Identify which cell holds the provided text, then report its (X, Y) central coordinate. 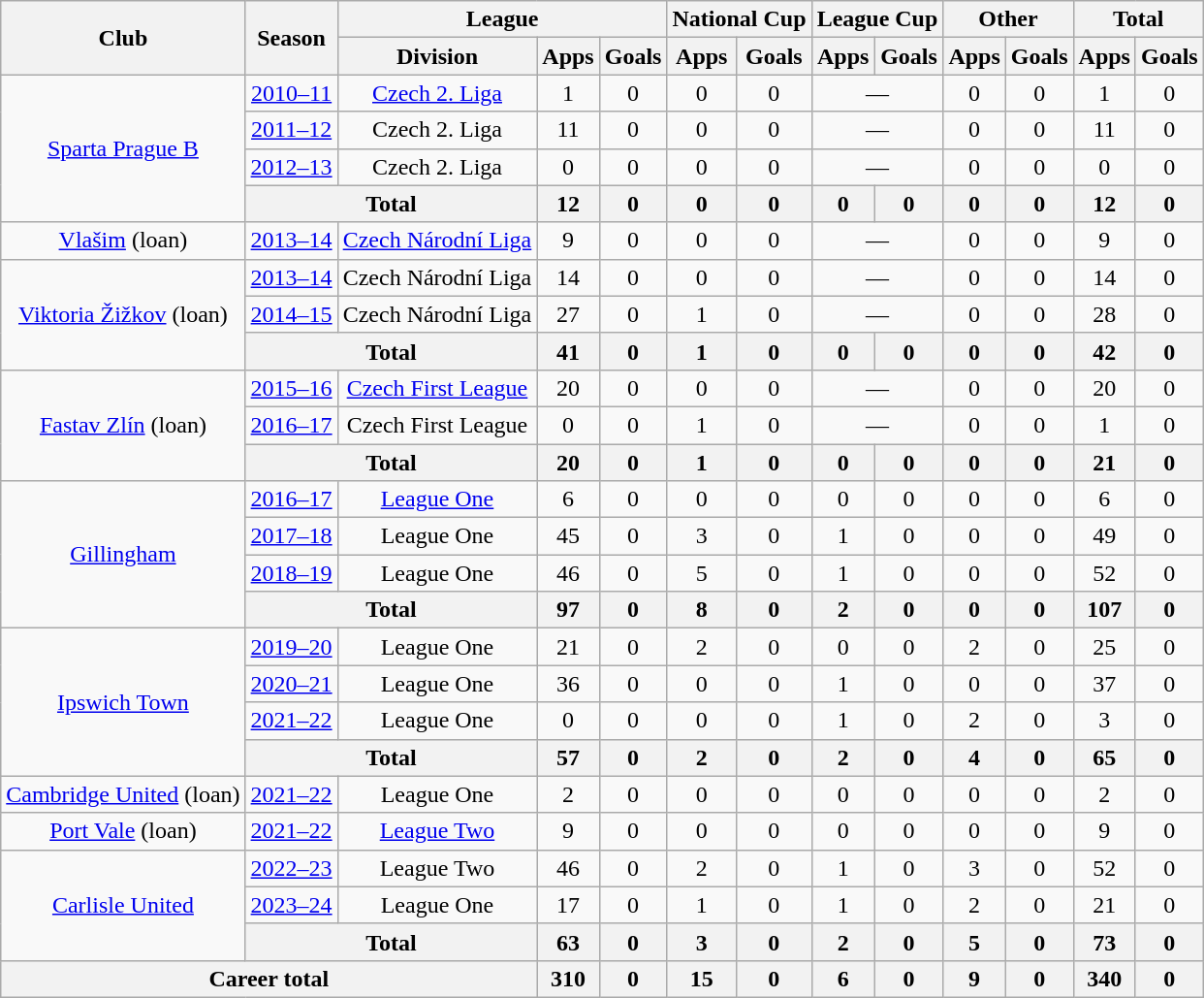
Club (123, 38)
2011–12 (291, 130)
Division (437, 56)
73 (1104, 942)
League (502, 19)
45 (568, 536)
Fastav Zlín (loan) (123, 425)
63 (568, 942)
Port Vale (loan) (123, 831)
2018–19 (291, 573)
49 (1104, 536)
15 (702, 979)
Career total (269, 979)
41 (568, 351)
37 (1104, 684)
Vlašim (loan) (123, 241)
Season (291, 38)
25 (1104, 647)
340 (1104, 979)
National Cup (739, 19)
27 (568, 314)
36 (568, 684)
Viktoria Žižkov (loan) (123, 314)
2022–23 (291, 868)
2020–21 (291, 684)
17 (568, 905)
8 (702, 610)
2017–18 (291, 536)
4 (974, 757)
2023–24 (291, 905)
Other (1008, 19)
Ipswich Town (123, 702)
57 (568, 757)
97 (568, 610)
42 (1104, 351)
Carlisle United (123, 905)
2012–13 (291, 167)
28 (1104, 314)
2019–20 (291, 647)
Cambridge United (loan) (123, 794)
Sparta Prague B (123, 148)
League Cup (877, 19)
2010–11 (291, 93)
2015–16 (291, 388)
2014–15 (291, 314)
107 (1104, 610)
Gillingham (123, 555)
65 (1104, 757)
310 (568, 979)
